Find where the given text appears and provide that cell's center as [X, Y] coordinate. 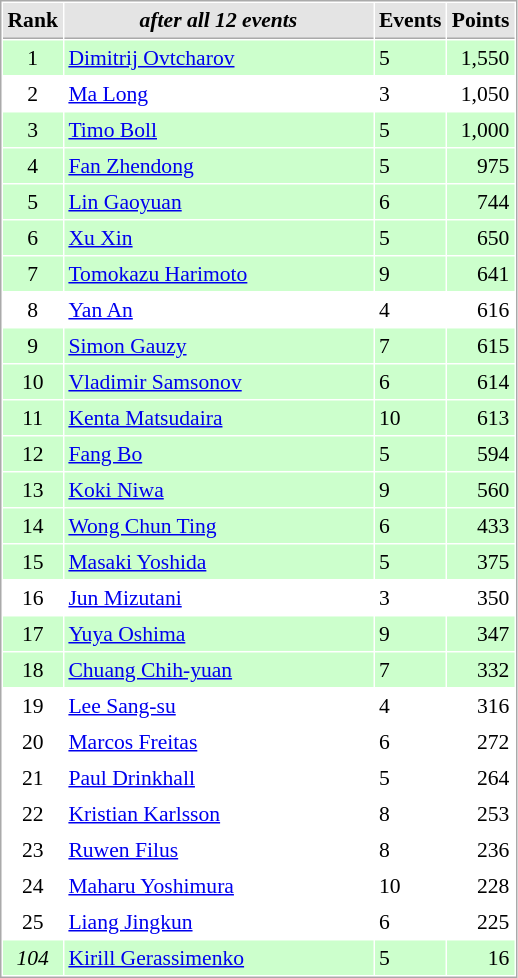
316 [480, 705]
after all 12 events [218, 21]
11 [32, 417]
614 [480, 381]
264 [480, 777]
14 [32, 525]
17 [32, 633]
Maharu Yoshimura [218, 885]
1,050 [480, 93]
Rank [32, 21]
19 [32, 705]
Fang Bo [218, 453]
Koki Niwa [218, 489]
20 [32, 741]
22 [32, 813]
Lin Gaoyuan [218, 201]
225 [480, 921]
650 [480, 237]
15 [32, 561]
12 [32, 453]
Wong Chun Ting [218, 525]
Yan An [218, 309]
613 [480, 417]
594 [480, 453]
975 [480, 165]
Yuya Oshima [218, 633]
Masaki Yoshida [218, 561]
744 [480, 201]
Ma Long [218, 93]
332 [480, 669]
Points [480, 21]
104 [32, 957]
Liang Jingkun [218, 921]
272 [480, 741]
1 [32, 57]
Vladimir Samsonov [218, 381]
615 [480, 345]
Ruwen Filus [218, 849]
21 [32, 777]
18 [32, 669]
236 [480, 849]
560 [480, 489]
Kenta Matsudaira [218, 417]
1,550 [480, 57]
Kirill Gerassimenko [218, 957]
Events [410, 21]
25 [32, 921]
616 [480, 309]
375 [480, 561]
24 [32, 885]
347 [480, 633]
433 [480, 525]
253 [480, 813]
Timo Boll [218, 129]
1,000 [480, 129]
Xu Xin [218, 237]
Paul Drinkhall [218, 777]
Lee Sang-su [218, 705]
Chuang Chih-yuan [218, 669]
Simon Gauzy [218, 345]
Tomokazu Harimoto [218, 273]
Fan Zhendong [218, 165]
Dimitrij Ovtcharov [218, 57]
350 [480, 597]
Jun Mizutani [218, 597]
23 [32, 849]
13 [32, 489]
228 [480, 885]
641 [480, 273]
Kristian Karlsson [218, 813]
Marcos Freitas [218, 741]
2 [32, 93]
